Return (x, y) of the center of cell containing provided text 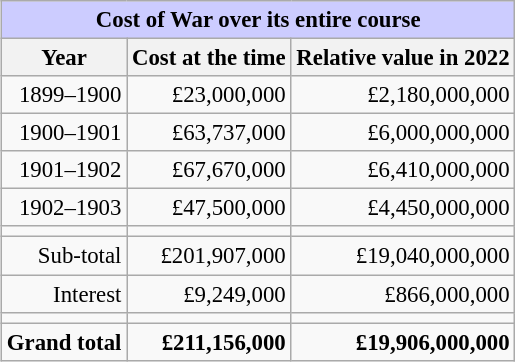
£47,500,000 (209, 208)
Grand total (64, 342)
1900–1901 (64, 133)
£211,156,000 (209, 342)
Relative value in 2022 (403, 57)
Interest (64, 293)
Year (64, 57)
Cost of War over its entire course (258, 20)
Cost at the time (209, 57)
£4,450,000,000 (403, 208)
£23,000,000 (209, 95)
£866,000,000 (403, 293)
Sub-total (64, 256)
£6,000,000,000 (403, 133)
1902–1903 (64, 208)
£201,907,000 (209, 256)
£19,906,000,000 (403, 342)
£63,737,000 (209, 133)
£19,040,000,000 (403, 256)
£67,670,000 (209, 170)
£6,410,000,000 (403, 170)
£9,249,000 (209, 293)
£2,180,000,000 (403, 95)
1899–1900 (64, 95)
1901–1902 (64, 170)
